Pinpoint the cell where the given text exists, returning its (x, y) midpoint coordinate. 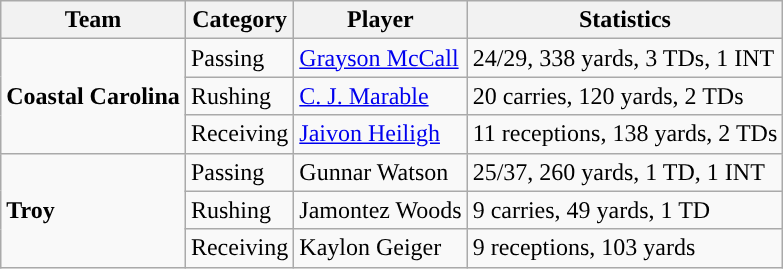
24/29, 338 yards, 3 TDs, 1 INT (625, 58)
Gunnar Watson (380, 172)
9 receptions, 103 yards (625, 248)
Player (380, 20)
Jamontez Woods (380, 210)
11 receptions, 138 yards, 2 TDs (625, 134)
C. J. Marable (380, 96)
Category (239, 20)
Kaylon Geiger (380, 248)
9 carries, 49 yards, 1 TD (625, 210)
20 carries, 120 yards, 2 TDs (625, 96)
25/37, 260 yards, 1 TD, 1 INT (625, 172)
Coastal Carolina (94, 96)
Jaivon Heiligh (380, 134)
Statistics (625, 20)
Team (94, 20)
Troy (94, 210)
Grayson McCall (380, 58)
